Return the [x, y] coordinate for the center point of the cell that contains the specified text.  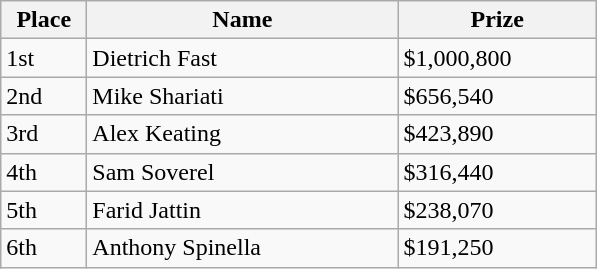
$191,250 [498, 248]
6th [44, 248]
Dietrich Fast [242, 58]
Name [242, 20]
Prize [498, 20]
2nd [44, 96]
Place [44, 20]
1st [44, 58]
4th [44, 172]
Sam Soverel [242, 172]
Anthony Spinella [242, 248]
$1,000,800 [498, 58]
Farid Jattin [242, 210]
$656,540 [498, 96]
Alex Keating [242, 134]
$238,070 [498, 210]
$316,440 [498, 172]
3rd [44, 134]
5th [44, 210]
$423,890 [498, 134]
Mike Shariati [242, 96]
